Return [X, Y] of the center of cell containing provided text 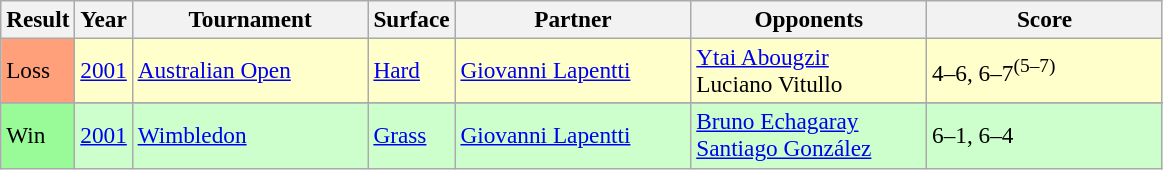
Wimbledon [250, 136]
Win [38, 136]
Partner [573, 19]
Loss [38, 70]
Result [38, 19]
Ytai Abougzir Luciano Vitullo [809, 70]
Bruno Echagaray Santiago González [809, 136]
Year [104, 19]
6–1, 6–4 [1045, 136]
Surface [412, 19]
Grass [412, 136]
Australian Open [250, 70]
Hard [412, 70]
Score [1045, 19]
Opponents [809, 19]
Tournament [250, 19]
4–6, 6–7(5–7) [1045, 70]
